Return (x, y) of the center of cell containing provided text 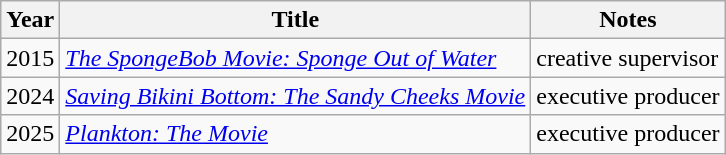
Notes (628, 20)
Plankton: The Movie (296, 134)
The SpongeBob Movie: Sponge Out of Water (296, 58)
creative supervisor (628, 58)
Title (296, 20)
Year (30, 20)
Saving Bikini Bottom: The Sandy Cheeks Movie (296, 96)
2024 (30, 96)
2025 (30, 134)
2015 (30, 58)
